Extract the (x, y) coordinate from the center of the cell holding the provided text.  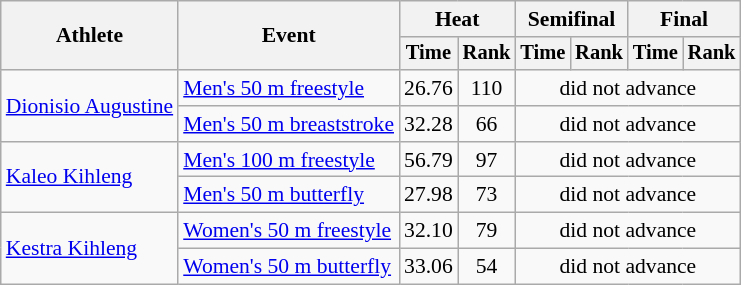
Heat (457, 19)
Semifinal (571, 19)
110 (487, 88)
Women's 50 m butterfly (288, 267)
Women's 50 m freestyle (288, 231)
27.98 (428, 195)
97 (487, 160)
Kestra Kihleng (90, 248)
Men's 50 m breaststroke (288, 124)
56.79 (428, 160)
54 (487, 267)
Men's 100 m freestyle (288, 160)
Kaleo Kihleng (90, 178)
33.06 (428, 267)
79 (487, 231)
Athlete (90, 36)
32.10 (428, 231)
Final (684, 19)
Men's 50 m freestyle (288, 88)
Event (288, 36)
32.28 (428, 124)
Men's 50 m butterfly (288, 195)
73 (487, 195)
Dionisio Augustine (90, 106)
66 (487, 124)
26.76 (428, 88)
